Search for the cell housing the specified text and yield its (x, y) center coordinate. 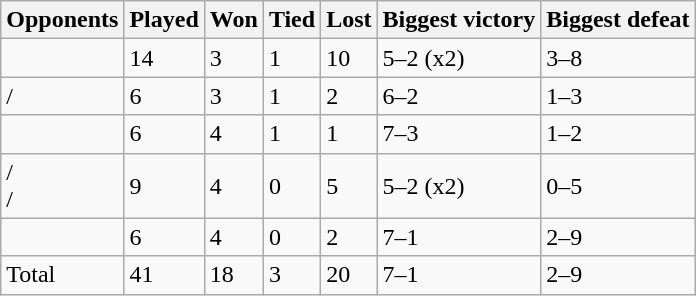
9 (164, 186)
0–5 (618, 186)
5 (349, 186)
7–3 (459, 134)
14 (164, 58)
10 (349, 58)
Total (62, 275)
Tied (292, 20)
41 (164, 275)
Opponents (62, 20)
Won (234, 20)
18 (234, 275)
Biggest victory (459, 20)
1–3 (618, 96)
// (62, 186)
1–2 (618, 134)
3–8 (618, 58)
Played (164, 20)
Biggest defeat (618, 20)
Lost (349, 20)
/ (62, 96)
20 (349, 275)
6–2 (459, 96)
